Return the (X, Y) coordinate for the center point of the cell that contains the specified text.  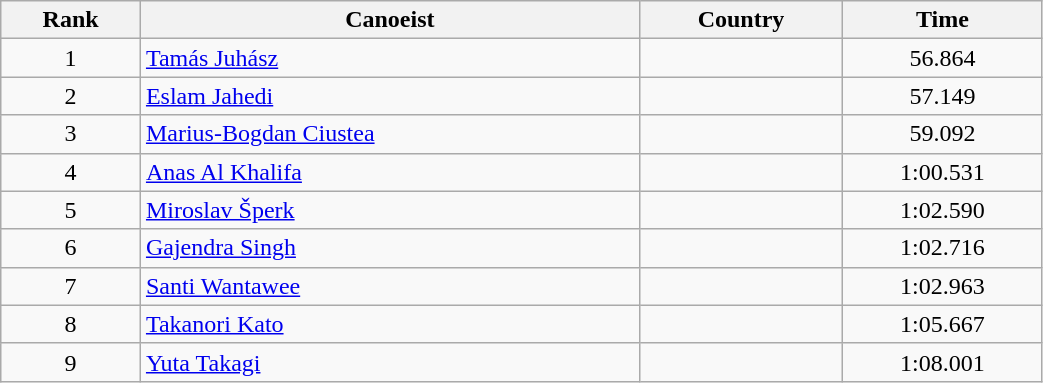
Takanori Kato (390, 324)
Country (740, 20)
Tamás Juhász (390, 58)
9 (71, 362)
1 (71, 58)
Anas Al Khalifa (390, 172)
Miroslav Šperk (390, 210)
57.149 (942, 96)
Yuta Takagi (390, 362)
1:05.667 (942, 324)
5 (71, 210)
Time (942, 20)
1:08.001 (942, 362)
7 (71, 286)
1:02.716 (942, 248)
1:02.963 (942, 286)
59.092 (942, 134)
4 (71, 172)
3 (71, 134)
Santi Wantawee (390, 286)
6 (71, 248)
Canoeist (390, 20)
1:02.590 (942, 210)
2 (71, 96)
Eslam Jahedi (390, 96)
1:00.531 (942, 172)
Rank (71, 20)
Marius-Bogdan Ciustea (390, 134)
56.864 (942, 58)
8 (71, 324)
Gajendra Singh (390, 248)
